Identify which cell holds the provided text, then report its (X, Y) central coordinate. 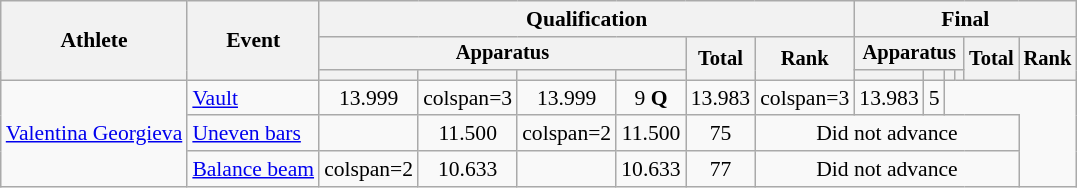
Event (253, 40)
Final (965, 19)
Vault (253, 98)
77 (720, 169)
5 (934, 98)
Athlete (94, 40)
Balance beam (253, 169)
Uneven bars (253, 134)
9 Q (650, 98)
Qualification (586, 19)
Valentina Georgieva (94, 134)
75 (720, 134)
